Return the (x, y) coordinate for the center point of the cell that contains the specified text.  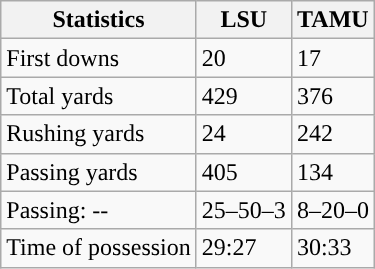
25–50–3 (244, 210)
24 (244, 134)
17 (332, 58)
20 (244, 58)
Passing yards (99, 172)
376 (332, 96)
405 (244, 172)
TAMU (332, 20)
429 (244, 96)
Statistics (99, 20)
242 (332, 134)
LSU (244, 20)
Passing: -- (99, 210)
First downs (99, 58)
Total yards (99, 96)
8–20–0 (332, 210)
29:27 (244, 248)
Rushing yards (99, 134)
134 (332, 172)
30:33 (332, 248)
Time of possession (99, 248)
